Capture the cell that displays the provided text and extract its [x, y] central coordinate. 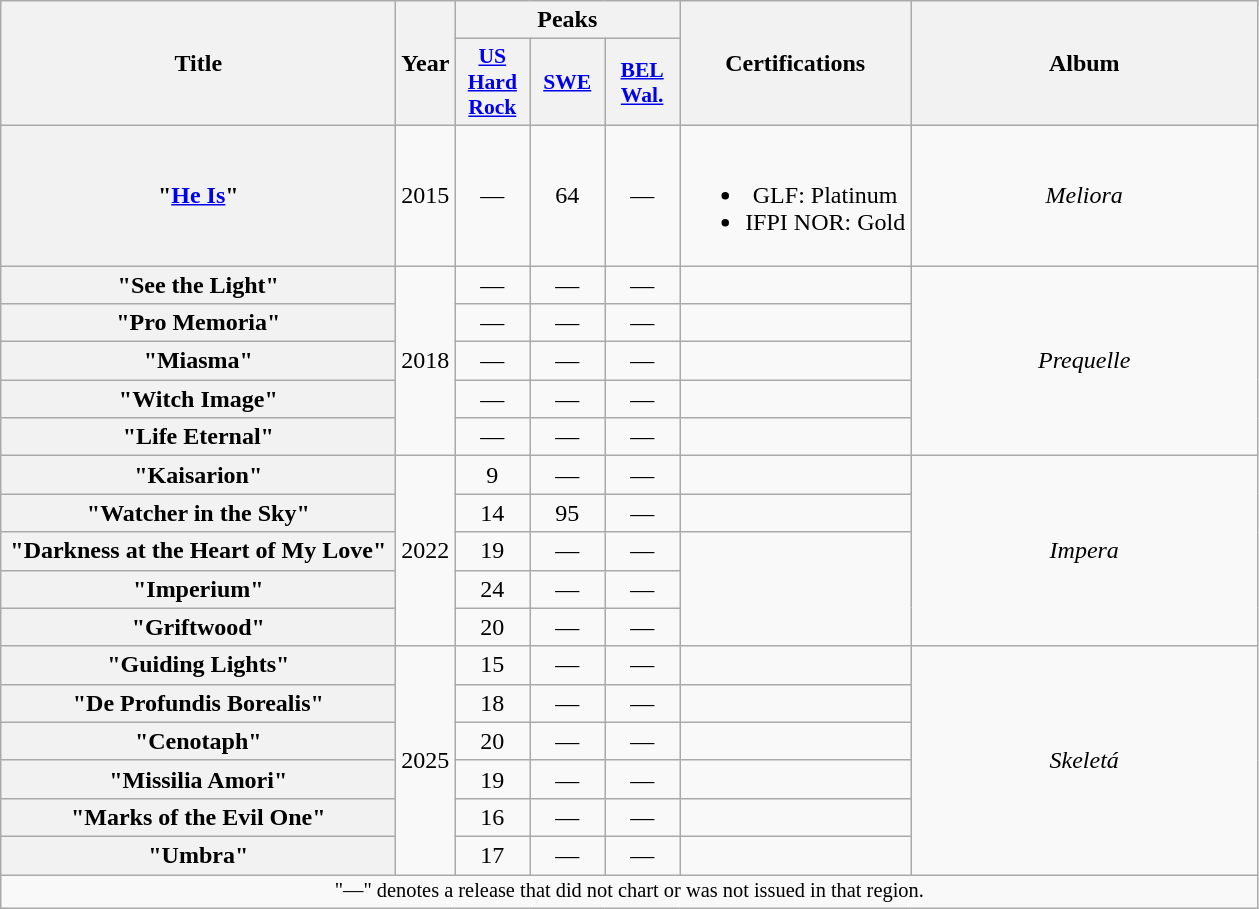
2018 [426, 361]
Impera [1084, 551]
Skeletá [1084, 760]
"Kaisarion" [198, 475]
2025 [426, 760]
14 [492, 513]
"Darkness at the Heart of My Love" [198, 551]
"See the Light" [198, 285]
Album [1084, 64]
"Guiding Lights" [198, 665]
17 [492, 855]
"He Is" [198, 195]
"Miasma" [198, 361]
"Life Eternal" [198, 437]
Title [198, 64]
"Imperium" [198, 589]
9 [492, 475]
2022 [426, 551]
"Pro Memoria" [198, 323]
18 [492, 703]
"—" denotes a release that did not chart or was not issued in that region. [630, 891]
"Cenotaph" [198, 741]
Meliora [1084, 195]
Prequelle [1084, 361]
"Marks of the Evil One" [198, 817]
64 [568, 195]
"De Profundis Borealis" [198, 703]
BELWal. [642, 82]
24 [492, 589]
"Witch Image" [198, 399]
Year [426, 64]
"Watcher in the Sky" [198, 513]
US Hard Rock [492, 82]
16 [492, 817]
Certifications [796, 64]
SWE [568, 82]
95 [568, 513]
2015 [426, 195]
"Umbra" [198, 855]
15 [492, 665]
Peaks [568, 20]
"Missilia Amori" [198, 779]
GLF: PlatinumIFPI NOR: Gold [796, 195]
"Griftwood" [198, 627]
